Provide the (X, Y) coordinate of the cell's center where the given text is located.  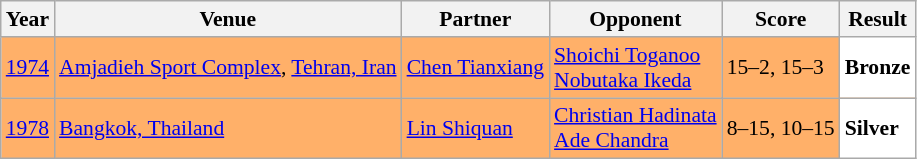
Score (781, 19)
Amjadieh Sport Complex, Tehran, Iran (228, 68)
Partner (476, 19)
Christian Hadinata Ade Chandra (636, 128)
Chen Tianxiang (476, 68)
Lin Shiquan (476, 128)
Result (878, 19)
1978 (28, 128)
Opponent (636, 19)
Venue (228, 19)
8–15, 10–15 (781, 128)
Shoichi Toganoo Nobutaka Ikeda (636, 68)
15–2, 15–3 (781, 68)
Bangkok, Thailand (228, 128)
Bronze (878, 68)
Silver (878, 128)
Year (28, 19)
1974 (28, 68)
